Pinpoint the cell where the given text exists, returning its [X, Y] midpoint coordinate. 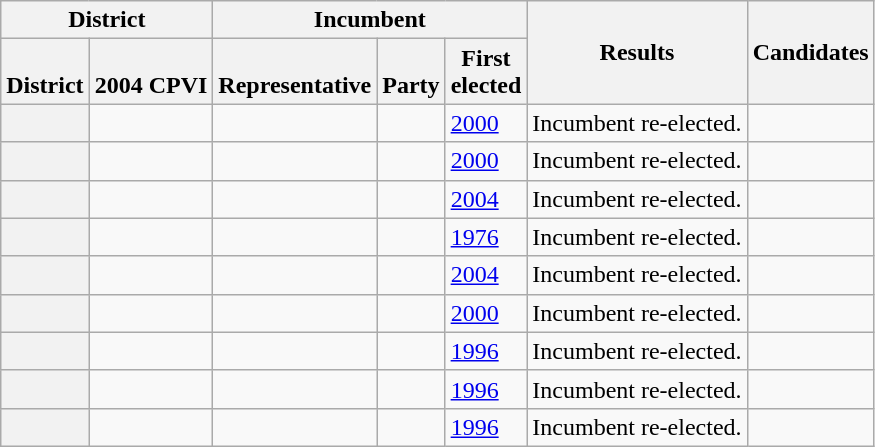
Candidates [810, 52]
2004 CPVI [151, 72]
Firstelected [486, 72]
Representative [295, 72]
Party [411, 72]
Incumbent [370, 20]
1976 [486, 237]
Results [637, 52]
